Scan for the cell matching the given text and deliver its (x, y) coordinate at center. 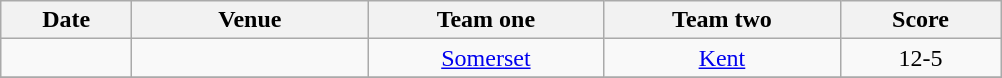
Score (920, 20)
Date (66, 20)
12-5 (920, 58)
Team two (722, 20)
Somerset (486, 58)
Team one (486, 20)
Kent (722, 58)
Venue (250, 20)
